Return the (X, Y) coordinate for the center point of the cell that contains the specified text.  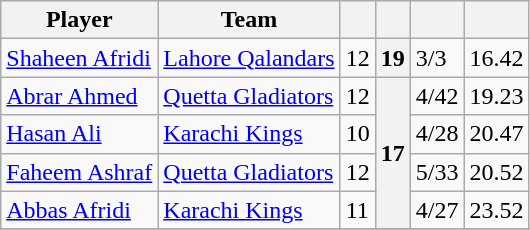
Hasan Ali (80, 134)
Team (249, 20)
Faheem Ashraf (80, 172)
10 (358, 134)
Abrar Ahmed (80, 96)
5/33 (437, 172)
Lahore Qalandars (249, 58)
19.23 (496, 96)
20.47 (496, 134)
17 (392, 153)
Abbas Afridi (80, 210)
23.52 (496, 210)
20.52 (496, 172)
Shaheen Afridi (80, 58)
4/27 (437, 210)
16.42 (496, 58)
4/42 (437, 96)
11 (358, 210)
3/3 (437, 58)
19 (392, 58)
4/28 (437, 134)
Player (80, 20)
